Locate the cell with the specified text and output its (X, Y) center coordinate. 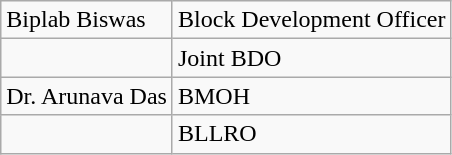
BLLRO (312, 134)
Joint BDO (312, 58)
Block Development Officer (312, 20)
BMOH (312, 96)
Biplab Biswas (87, 20)
Dr. Arunava Das (87, 96)
